Provide the (X, Y) coordinate of the cell's center where the given text is located.  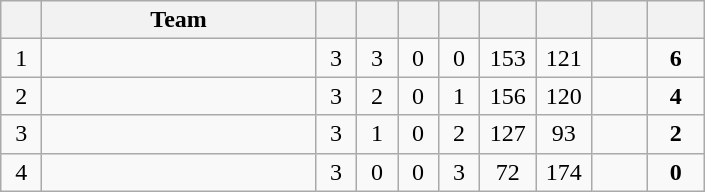
174 (564, 172)
93 (564, 134)
120 (564, 96)
6 (676, 58)
156 (508, 96)
121 (564, 58)
Team (179, 20)
72 (508, 172)
127 (508, 134)
153 (508, 58)
